From the cell containing the given text, extract its center point as (X, Y) coordinate. 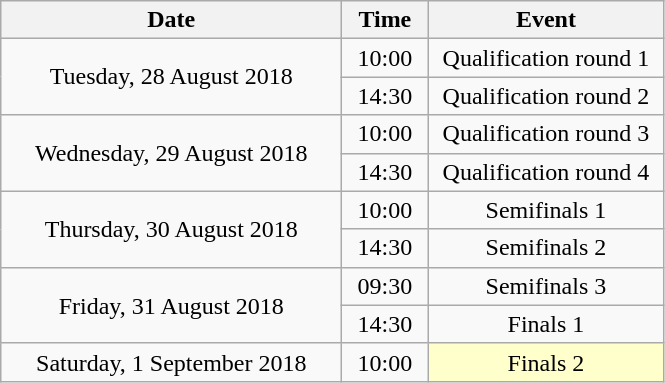
Qualification round 4 (546, 172)
Saturday, 1 September 2018 (172, 362)
Date (172, 20)
Semifinals 1 (546, 210)
Qualification round 3 (546, 134)
09:30 (385, 286)
Event (546, 20)
Finals 1 (546, 324)
Semifinals 2 (546, 248)
Qualification round 1 (546, 58)
Wednesday, 29 August 2018 (172, 153)
Thursday, 30 August 2018 (172, 229)
Friday, 31 August 2018 (172, 305)
Tuesday, 28 August 2018 (172, 77)
Time (385, 20)
Finals 2 (546, 362)
Semifinals 3 (546, 286)
Qualification round 2 (546, 96)
